Pinpoint the cell where the given text exists, returning its (x, y) midpoint coordinate. 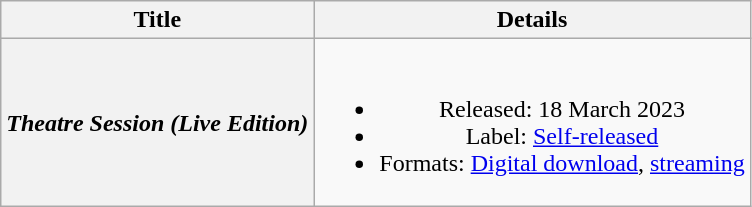
Title (158, 20)
Released: 18 March 2023Label: Self-releasedFormats: Digital download, streaming (532, 122)
Details (532, 20)
Theatre Session (Live Edition) (158, 122)
